Return [x, y] of the center of cell containing provided text 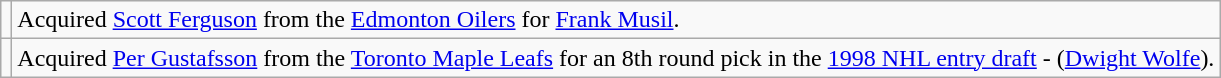
Acquired Scott Ferguson from the Edmonton Oilers for Frank Musil. [616, 20]
Acquired Per Gustafsson from the Toronto Maple Leafs for an 8th round pick in the 1998 NHL entry draft - (Dwight Wolfe). [616, 58]
